From the cell containing the given text, extract its center point as (x, y) coordinate. 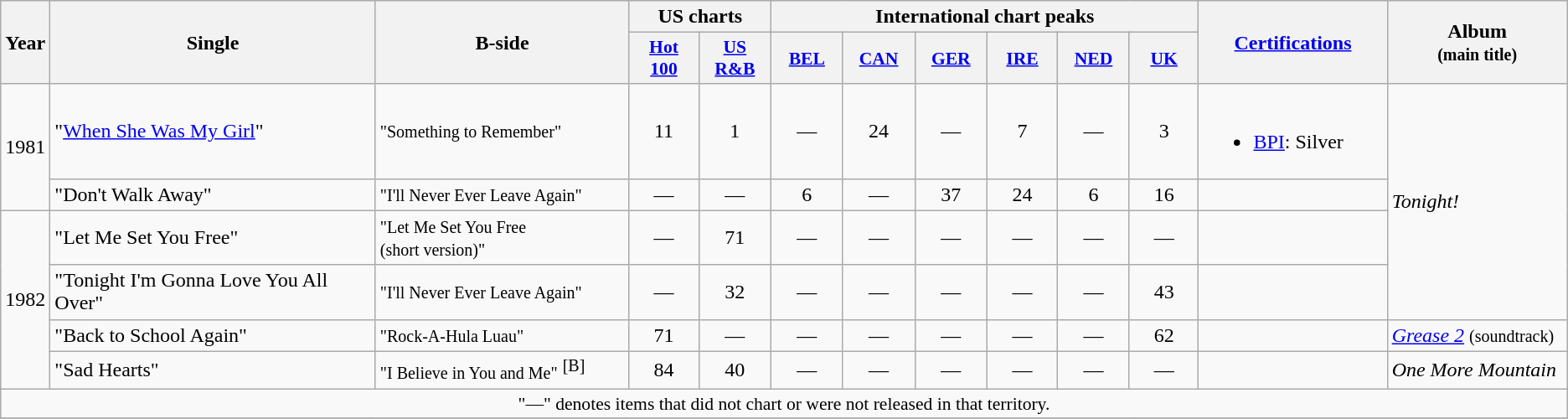
"When She Was My Girl" (213, 131)
BPI: Silver (1293, 131)
"I Believe in You and Me" [B] (503, 370)
USR&B (735, 59)
Album(main title) (1478, 42)
7 (1022, 131)
"Let Me Set You Free" (213, 238)
43 (1164, 292)
BEL (807, 59)
US charts (700, 17)
1 (735, 131)
"Let Me Set You Free(short version)" (503, 238)
NED (1094, 59)
B-side (503, 42)
37 (951, 194)
UK (1164, 59)
62 (1164, 335)
11 (663, 131)
32 (735, 292)
Tonight! (1478, 201)
"Something to Remember" (503, 131)
"—" denotes items that did not chart or were not released in that territory. (784, 404)
40 (735, 370)
Hot100 (663, 59)
"Back to School Again" (213, 335)
GER (951, 59)
84 (663, 370)
International chart peaks (985, 17)
CAN (879, 59)
Certifications (1293, 42)
"Tonight I'm Gonna Love You All Over" (213, 292)
3 (1164, 131)
"Rock-A-Hula Luau" (503, 335)
1981 (25, 147)
Single (213, 42)
1982 (25, 300)
Year (25, 42)
IRE (1022, 59)
"Sad Hearts" (213, 370)
Grease 2 (soundtrack) (1478, 335)
"Don't Walk Away" (213, 194)
16 (1164, 194)
One More Mountain (1478, 370)
